From the cell containing the given text, extract its center point as [X, Y] coordinate. 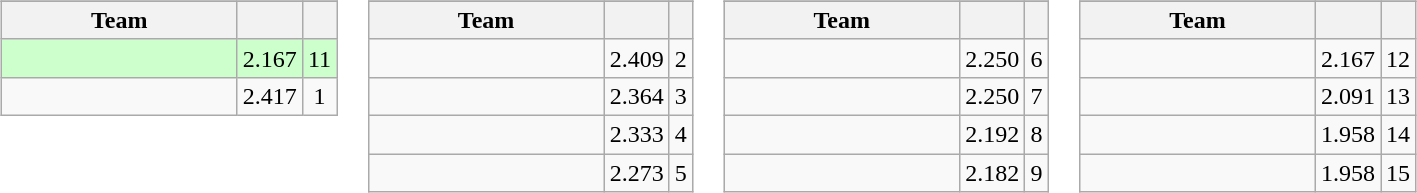
6 [1036, 58]
1 [319, 96]
8 [1036, 134]
15 [1398, 173]
14 [1398, 134]
2.182 [992, 173]
2.409 [636, 58]
4 [680, 134]
9 [1036, 173]
7 [1036, 96]
11 [319, 58]
2.417 [270, 96]
2.091 [1348, 96]
2.192 [992, 134]
5 [680, 173]
12 [1398, 58]
2.333 [636, 134]
2.364 [636, 96]
3 [680, 96]
2.273 [636, 173]
2 [680, 58]
13 [1398, 96]
